Extract the (x, y) coordinate from the center of the cell holding the provided text.  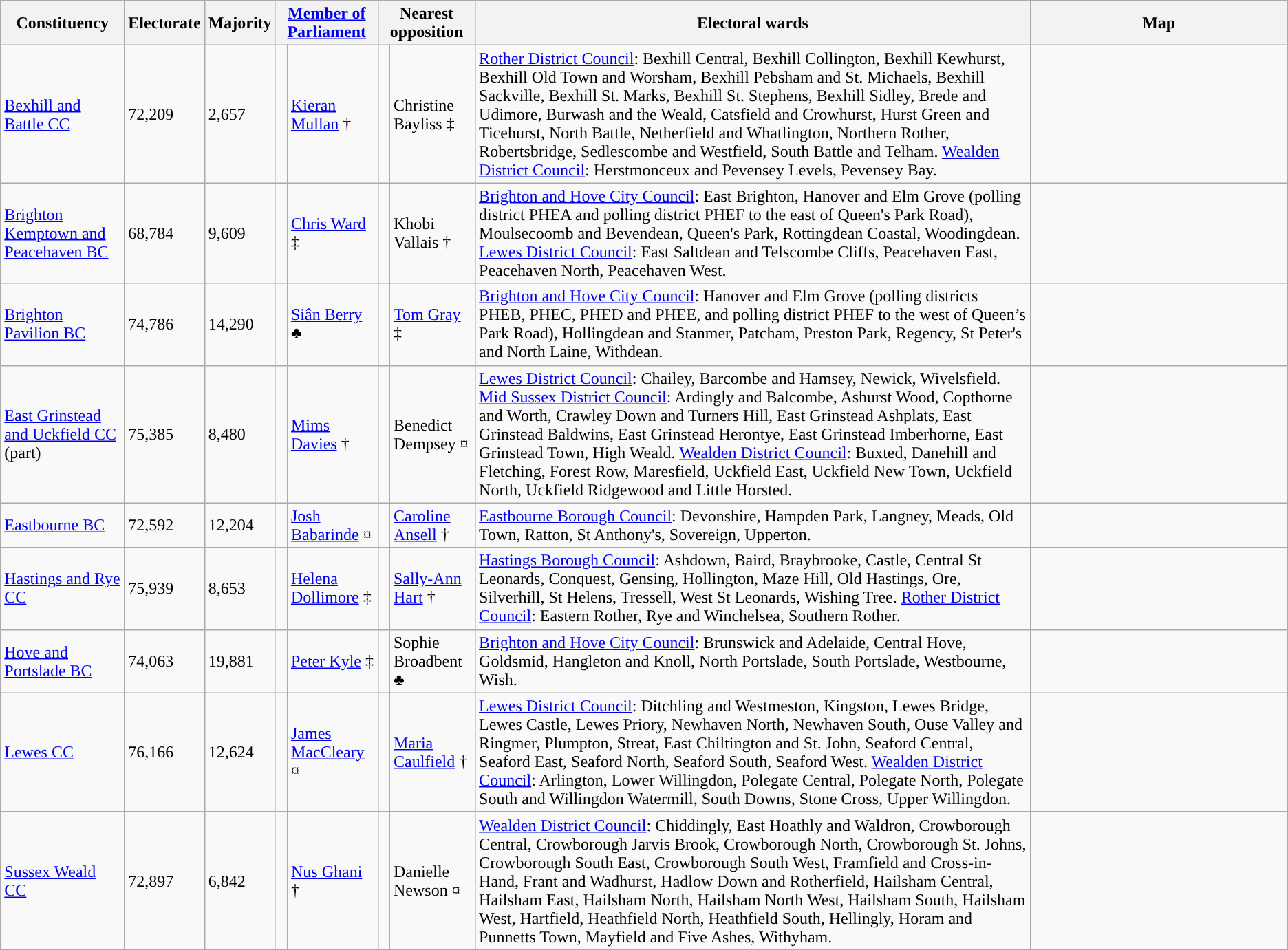
Brighton Kemptown and Peacehaven BC (63, 233)
Hastings and Rye CC (63, 589)
Constituency (63, 23)
Nearest opposition (427, 23)
72,592 (164, 526)
2,657 (239, 114)
Sally-Ann Hart † (432, 589)
8,653 (239, 589)
12,624 (239, 753)
Nus Ghani † (332, 881)
James MacCleary ¤ (332, 753)
Electorate (164, 23)
Peter Kyle ‡ (332, 661)
6,842 (239, 881)
9,609 (239, 233)
Khobi Vallais † (432, 233)
Helena Dollimore ‡ (332, 589)
Kieran Mullan † (332, 114)
Sophie Broadbent ♣ (432, 661)
72,897 (164, 881)
Eastbourne BC (63, 526)
Eastbourne Borough Council: Devonshire, Hampden Park, Langney, Meads, Old Town, Ratton, St Anthony's, Sovereign, Upperton. (753, 526)
Danielle Newson ¤ (432, 881)
Map (1159, 23)
74,786 (164, 325)
72,209 (164, 114)
Bexhill and Battle CC (63, 114)
Sussex Weald CC (63, 881)
Member of Parliament (326, 23)
Chris Ward ‡ (332, 233)
68,784 (164, 233)
14,290 (239, 325)
East Grinstead and Uckfield CC (part) (63, 434)
Majority (239, 23)
Benedict Dempsey ¤ (432, 434)
Lewes CC (63, 753)
76,166 (164, 753)
Tom Gray ‡ (432, 325)
19,881 (239, 661)
Brighton Pavilion BC (63, 325)
75,385 (164, 434)
74,063 (164, 661)
12,204 (239, 526)
Maria Caulfield † (432, 753)
Hove and Portslade BC (63, 661)
Electoral wards (753, 23)
Mims Davies † (332, 434)
Siân Berry ♣ (332, 325)
Christine Bayliss ‡ (432, 114)
8,480 (239, 434)
Caroline Ansell † (432, 526)
75,939 (164, 589)
Josh Babarinde ¤ (332, 526)
